Capture the cell that displays the provided text and extract its [x, y] central coordinate. 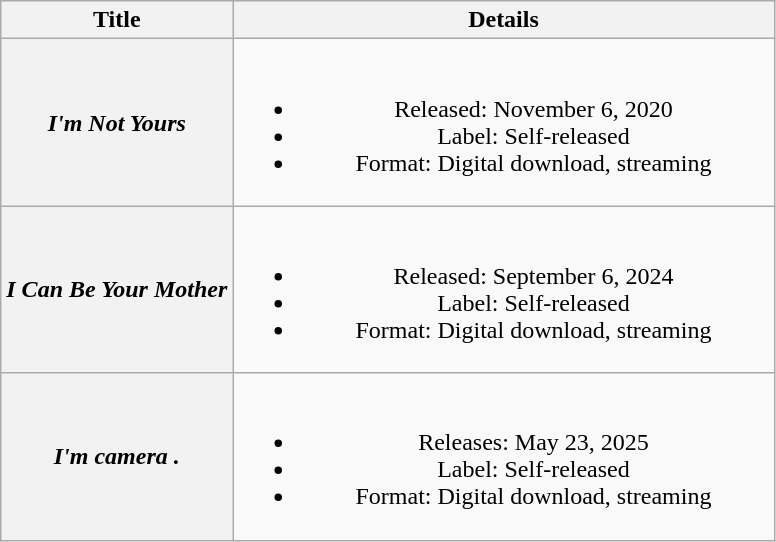
Released: November 6, 2020Label: Self-releasedFormat: Digital download, streaming [504, 122]
I'm Not Yours [117, 122]
Title [117, 20]
I Can Be Your Mother [117, 290]
Releases: May 23, 2025Label: Self-releasedFormat: Digital download, streaming [504, 456]
Released: September 6, 2024Label: Self-releasedFormat: Digital download, streaming [504, 290]
Details [504, 20]
I'm camera . [117, 456]
